For the text-containing cell, return its midpoint in (x, y) coordinate format. 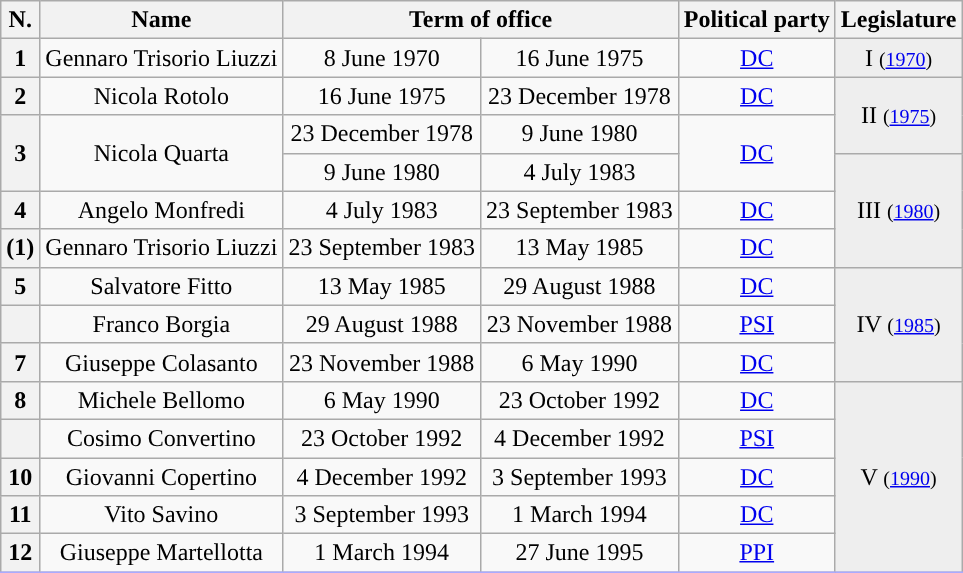
Salvatore Fitto (162, 286)
27 June 1995 (580, 553)
10 (20, 477)
7 (20, 362)
4 (20, 210)
8 June 1970 (382, 58)
Name (162, 20)
11 (20, 515)
Legislature (898, 20)
N. (20, 20)
V (1990) (898, 476)
8 (20, 400)
Giuseppe Martellotta (162, 553)
III (1980) (898, 210)
Angelo Monfredi (162, 210)
Cosimo Convertino (162, 438)
I (1970) (898, 58)
Political party (756, 20)
Giuseppe Colasanto (162, 362)
12 (20, 553)
Term of office (480, 20)
3 (20, 153)
PPI (756, 553)
Nicola Quarta (162, 153)
2 (20, 96)
Nicola Rotolo (162, 96)
Franco Borgia (162, 324)
IV (1985) (898, 324)
Giovanni Copertino (162, 477)
5 (20, 286)
Vito Savino (162, 515)
1 (20, 58)
(1) (20, 248)
Michele Bellomo (162, 400)
II (1975) (898, 115)
